Return [x, y] of the center of cell containing provided text 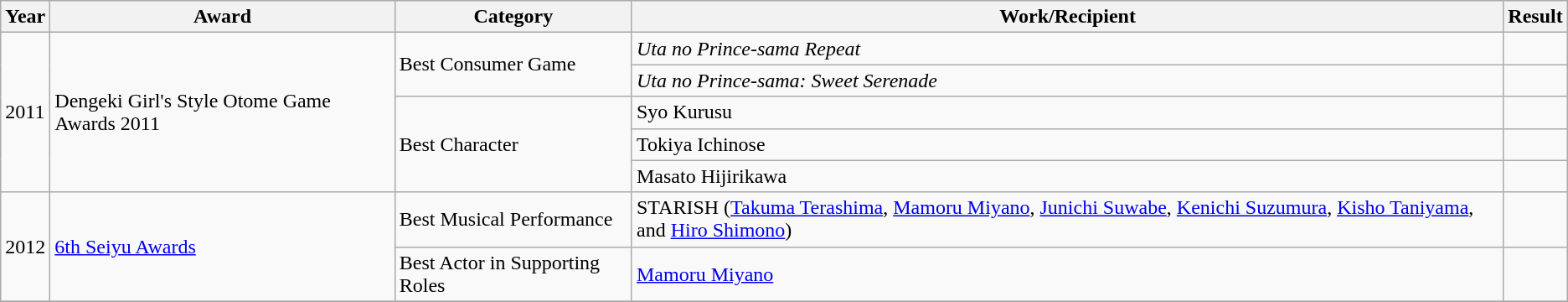
Result [1535, 17]
Uta no Prince-sama: Sweet Serenade [1067, 81]
2011 [25, 112]
Best Actor in Supporting Roles [513, 273]
Syo Kurusu [1067, 112]
6th Seiyu Awards [223, 247]
Category [513, 17]
Tokiya Ichinose [1067, 144]
Dengeki Girl's Style Otome Game Awards 2011 [223, 112]
STARISH (Takuma Terashima, Mamoru Miyano, Junichi Suwabe, Kenichi Suzumura, Kisho Taniyama, and Hiro Shimono) [1067, 220]
2012 [25, 247]
Masato Hijirikawa [1067, 176]
Uta no Prince-sama Repeat [1067, 49]
Award [223, 17]
Mamoru Miyano [1067, 273]
Best Character [513, 144]
Best Consumer Game [513, 65]
Year [25, 17]
Work/Recipient [1067, 17]
Best Musical Performance [513, 220]
